Find where the given text appears and provide that cell's center as [X, Y] coordinate. 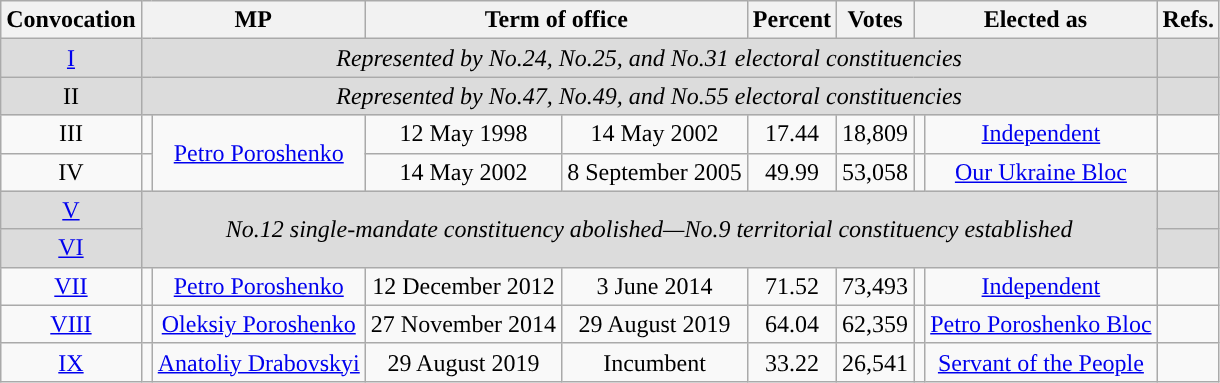
64.04 [792, 324]
12 May 1998 [463, 134]
62,359 [876, 324]
27 November 2014 [463, 324]
Percent [792, 20]
3 June 2014 [655, 286]
49.99 [792, 172]
IX [71, 362]
12 December 2012 [463, 286]
Anatoliy Drabovskyi [258, 362]
71.52 [792, 286]
8 September 2005 [655, 172]
VIII [71, 324]
Servant of the People [1041, 362]
Elected as [1036, 20]
MP [253, 20]
Our Ukraine Bloc [1041, 172]
33.22 [792, 362]
II [71, 96]
Term of office [556, 20]
No.12 single-mandate constituency abolished—No.9 territorial constituency established [649, 229]
V [71, 210]
I [71, 58]
Oleksiy Poroshenko [258, 324]
73,493 [876, 286]
IV [71, 172]
VII [71, 286]
Refs. [1188, 20]
26,541 [876, 362]
III [71, 134]
Represented by No.47, No.49, and No.55 electoral constituencies [649, 96]
VI [71, 248]
Incumbent [655, 362]
Convocation [71, 20]
Petro Poroshenko Bloc [1041, 324]
Votes [876, 20]
53,058 [876, 172]
18,809 [876, 134]
Represented by No.24, No.25, and No.31 electoral constituencies [649, 58]
17.44 [792, 134]
